Capture the cell that displays the provided text and extract its [X, Y] central coordinate. 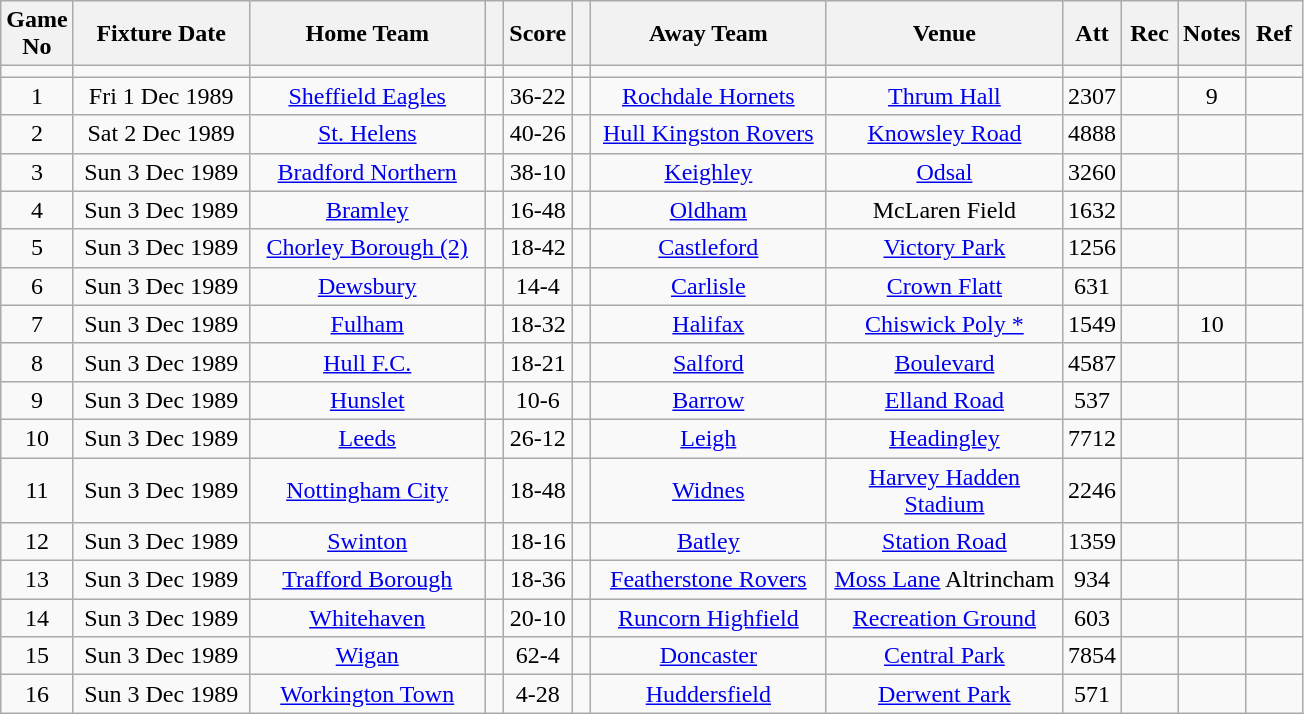
1549 [1092, 324]
15 [37, 656]
Hull Kingston Rovers [708, 134]
1632 [1092, 210]
2246 [1092, 490]
1359 [1092, 542]
Headingley [944, 438]
Game No [37, 34]
38-10 [538, 172]
Fri 1 Dec 1989 [161, 96]
Score [538, 34]
2 [37, 134]
Central Park [944, 656]
Att [1092, 34]
Barrow [708, 400]
Station Road [944, 542]
Odsal [944, 172]
Batley [708, 542]
14 [37, 618]
Salford [708, 362]
Workington Town [367, 694]
4587 [1092, 362]
36-22 [538, 96]
Whitehaven [367, 618]
Knowsley Road [944, 134]
6 [37, 286]
13 [37, 580]
18-16 [538, 542]
18-36 [538, 580]
12 [37, 542]
Carlisle [708, 286]
1 [37, 96]
18-48 [538, 490]
Doncaster [708, 656]
Boulevard [944, 362]
5 [37, 248]
11 [37, 490]
14-4 [538, 286]
Derwent Park [944, 694]
Runcorn Highfield [708, 618]
Fulham [367, 324]
Featherstone Rovers [708, 580]
571 [1092, 694]
Swinton [367, 542]
Nottingham City [367, 490]
Widnes [708, 490]
Home Team [367, 34]
Rec [1150, 34]
Rochdale Hornets [708, 96]
Notes [1212, 34]
Wigan [367, 656]
537 [1092, 400]
62-4 [538, 656]
Sat 2 Dec 1989 [161, 134]
934 [1092, 580]
16 [37, 694]
Away Team [708, 34]
St. Helens [367, 134]
Victory Park [944, 248]
Huddersfield [708, 694]
40-26 [538, 134]
8 [37, 362]
3260 [1092, 172]
26-12 [538, 438]
Castleford [708, 248]
7712 [1092, 438]
Crown Flatt [944, 286]
20-10 [538, 618]
Hunslet [367, 400]
18-42 [538, 248]
Elland Road [944, 400]
2307 [1092, 96]
Bradford Northern [367, 172]
Venue [944, 34]
Oldham [708, 210]
4-28 [538, 694]
7 [37, 324]
Hull F.C. [367, 362]
16-48 [538, 210]
Chorley Borough (2) [367, 248]
4888 [1092, 134]
Fixture Date [161, 34]
Harvey Hadden Stadium [944, 490]
Sheffield Eagles [367, 96]
Ref [1274, 34]
4 [37, 210]
Keighley [708, 172]
1256 [1092, 248]
Thrum Hall [944, 96]
Leeds [367, 438]
18-32 [538, 324]
Trafford Borough [367, 580]
Chiswick Poly * [944, 324]
18-21 [538, 362]
Dewsbury [367, 286]
McLaren Field [944, 210]
Leigh [708, 438]
631 [1092, 286]
603 [1092, 618]
Moss Lane Altrincham [944, 580]
Bramley [367, 210]
3 [37, 172]
Halifax [708, 324]
10-6 [538, 400]
7854 [1092, 656]
Recreation Ground [944, 618]
